Locate the cell with the specified text and output its (X, Y) center coordinate. 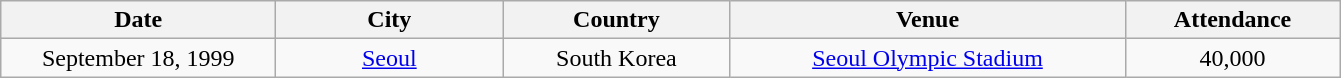
Seoul (390, 58)
South Korea (616, 58)
September 18, 1999 (138, 58)
Country (616, 20)
City (390, 20)
Attendance (1232, 20)
Venue (928, 20)
Seoul Olympic Stadium (928, 58)
Date (138, 20)
40,000 (1232, 58)
